Find where the given text appears and provide that cell's center as (X, Y) coordinate. 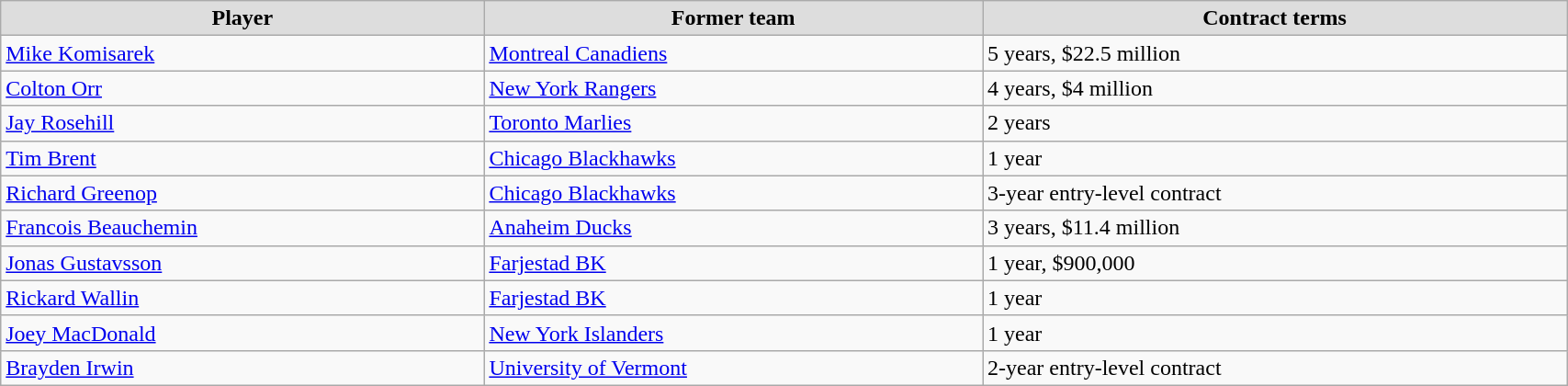
Brayden Irwin (243, 368)
Mike Komisarek (243, 53)
Toronto Marlies (733, 123)
Colton Orr (243, 88)
Former team (733, 18)
Jonas Gustavsson (243, 263)
1 year, $900,000 (1275, 263)
New York Islanders (733, 333)
2-year entry-level contract (1275, 368)
Richard Greenop (243, 193)
5 years, $22.5 million (1275, 53)
Player (243, 18)
Contract terms (1275, 18)
Jay Rosehill (243, 123)
2 years (1275, 123)
Joey MacDonald (243, 333)
Francois Beauchemin (243, 228)
New York Rangers (733, 88)
Rickard Wallin (243, 298)
Anaheim Ducks (733, 228)
University of Vermont (733, 368)
Montreal Canadiens (733, 53)
3 years, $11.4 million (1275, 228)
3-year entry-level contract (1275, 193)
4 years, $4 million (1275, 88)
Tim Brent (243, 158)
